Return the (X, Y) coordinate for the center point of the cell that contains the specified text.  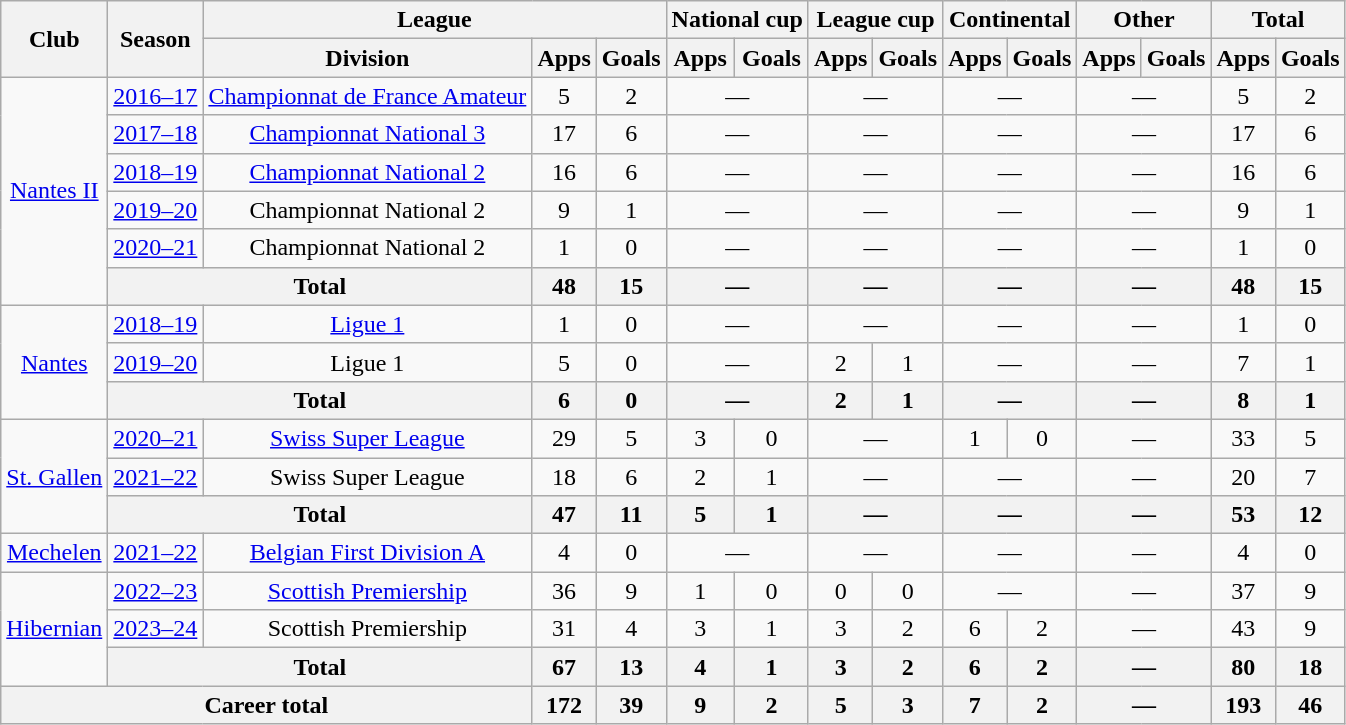
Championnat de France Amateur (368, 96)
Division (368, 58)
Mechelen (54, 553)
39 (631, 705)
67 (564, 667)
Nantes II (54, 191)
Career total (266, 705)
Season (156, 39)
13 (631, 667)
Hibernian (54, 629)
League cup (875, 20)
2023–24 (156, 629)
Continental (1010, 20)
33 (1243, 438)
47 (564, 515)
2016–17 (156, 96)
National cup (737, 20)
53 (1243, 515)
2022–23 (156, 591)
Championnat National 3 (368, 134)
46 (1310, 705)
Club (54, 39)
Nantes (54, 362)
193 (1243, 705)
11 (631, 515)
2017–18 (156, 134)
29 (564, 438)
12 (1310, 515)
St. Gallen (54, 476)
20 (1243, 477)
172 (564, 705)
36 (564, 591)
43 (1243, 629)
80 (1243, 667)
League (434, 20)
Other (1144, 20)
Belgian First Division A (368, 553)
31 (564, 629)
37 (1243, 591)
8 (1243, 400)
